Capture the cell that displays the provided text and extract its [X, Y] central coordinate. 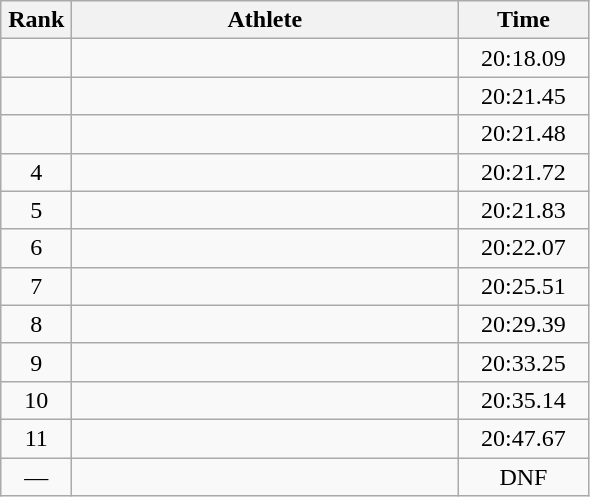
20:21.48 [524, 134]
Time [524, 20]
8 [36, 324]
20:33.25 [524, 362]
20:35.14 [524, 400]
20:21.72 [524, 172]
20:21.83 [524, 210]
7 [36, 286]
Rank [36, 20]
20:29.39 [524, 324]
Athlete [265, 20]
20:22.07 [524, 248]
DNF [524, 477]
20:21.45 [524, 96]
10 [36, 400]
— [36, 477]
20:47.67 [524, 438]
20:18.09 [524, 58]
5 [36, 210]
9 [36, 362]
20:25.51 [524, 286]
11 [36, 438]
4 [36, 172]
6 [36, 248]
